From the cell containing the given text, extract its center point as (X, Y) coordinate. 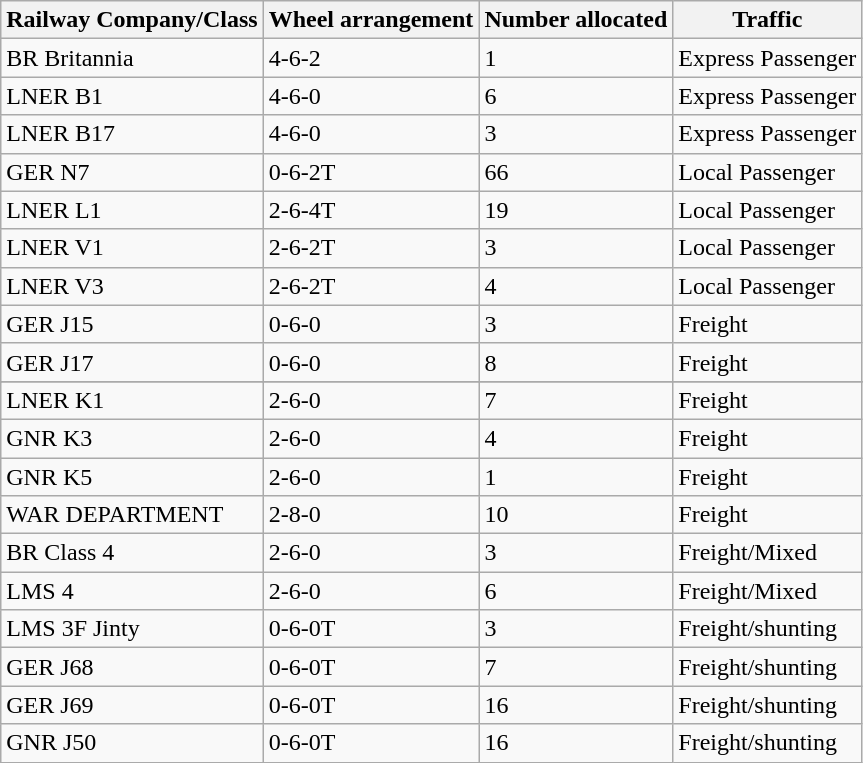
10 (576, 515)
0-6-2T (371, 172)
Wheel arrangement (371, 20)
LNER V1 (132, 248)
GNR J50 (132, 743)
GER N7 (132, 172)
4-6-2 (371, 58)
GNR K5 (132, 477)
GER J69 (132, 705)
LNER L1 (132, 210)
LMS 3F Jinty (132, 629)
WAR DEPARTMENT (132, 515)
LMS 4 (132, 591)
LNER K1 (132, 400)
8 (576, 362)
LNER B17 (132, 134)
2-8-0 (371, 515)
GER J68 (132, 667)
Railway Company/Class (132, 20)
GNR K3 (132, 438)
GER J15 (132, 324)
Traffic (768, 20)
LNER B1 (132, 96)
19 (576, 210)
66 (576, 172)
2-6-4T (371, 210)
BR Class 4 (132, 553)
BR Britannia (132, 58)
Number allocated (576, 20)
LNER V3 (132, 286)
GER J17 (132, 362)
